Determine the (x, y) coordinate at the center of the cell enclosing the given text.  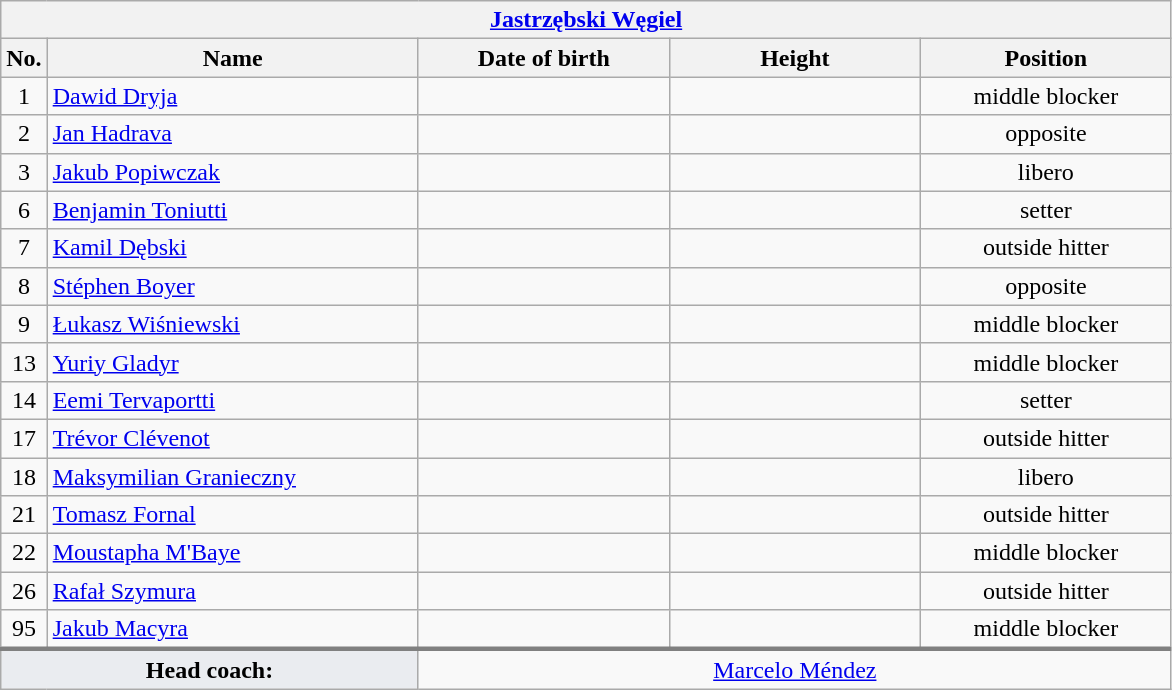
18 (24, 477)
Moustapha M'Baye (232, 553)
8 (24, 286)
Jan Hadrava (232, 134)
9 (24, 324)
22 (24, 553)
17 (24, 438)
Date of birth (544, 58)
2 (24, 134)
Dawid Dryja (232, 96)
Tomasz Fornal (232, 515)
No. (24, 58)
95 (24, 630)
Jastrzębski Węgiel (586, 20)
Yuriy Gladyr (232, 362)
Rafał Szymura (232, 591)
Eemi Tervaportti (232, 400)
Stéphen Boyer (232, 286)
Trévor Clévenot (232, 438)
13 (24, 362)
Marcelo Méndez (794, 669)
1 (24, 96)
6 (24, 210)
Height (794, 58)
7 (24, 248)
Jakub Macyra (232, 630)
14 (24, 400)
3 (24, 172)
Benjamin Toniutti (232, 210)
Maksymilian Granieczny (232, 477)
21 (24, 515)
Name (232, 58)
Łukasz Wiśniewski (232, 324)
26 (24, 591)
Position (1046, 58)
Jakub Popiwczak (232, 172)
Head coach: (210, 669)
Kamil Dębski (232, 248)
